Find where the given text appears and provide that cell's center as (X, Y) coordinate. 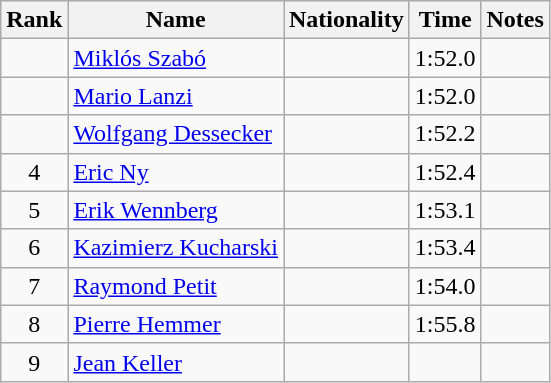
Raymond Petit (176, 286)
Jean Keller (176, 362)
1:54.0 (445, 286)
Erik Wennberg (176, 210)
Eric Ny (176, 172)
1:55.8 (445, 324)
Wolfgang Dessecker (176, 134)
6 (34, 248)
7 (34, 286)
Kazimierz Kucharski (176, 248)
1:53.4 (445, 248)
4 (34, 172)
1:52.2 (445, 134)
8 (34, 324)
1:52.4 (445, 172)
Pierre Hemmer (176, 324)
Nationality (347, 20)
1:53.1 (445, 210)
Mario Lanzi (176, 96)
Rank (34, 20)
Time (445, 20)
Miklós Szabó (176, 58)
5 (34, 210)
Name (176, 20)
9 (34, 362)
Notes (515, 20)
